Detect which cell encompasses the target text, then output its (X, Y) center coordinate. 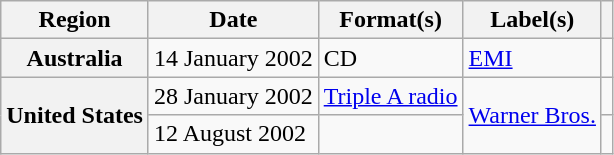
12 August 2002 (233, 134)
Triple A radio (390, 96)
Label(s) (532, 20)
United States (75, 115)
Format(s) (390, 20)
Australia (75, 58)
EMI (532, 58)
28 January 2002 (233, 96)
Warner Bros. (532, 115)
CD (390, 58)
Region (75, 20)
14 January 2002 (233, 58)
Date (233, 20)
